Capture the cell that displays the provided text and extract its (X, Y) central coordinate. 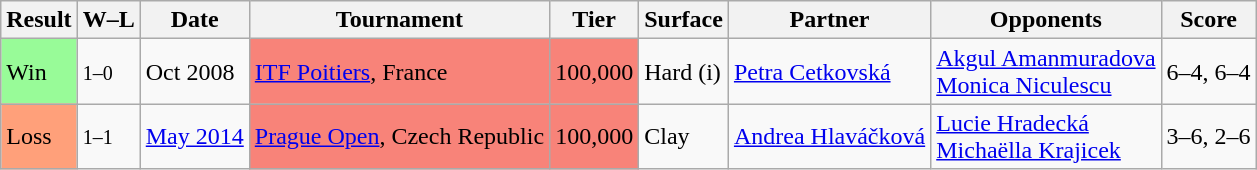
1–0 (108, 72)
Opponents (1046, 20)
Surface (684, 20)
May 2014 (194, 136)
Hard (i) (684, 72)
Loss (39, 136)
Oct 2008 (194, 72)
Result (39, 20)
Petra Cetkovská (829, 72)
Partner (829, 20)
Akgul Amanmuradova Monica Niculescu (1046, 72)
6–4, 6–4 (1208, 72)
1–1 (108, 136)
ITF Poitiers, France (399, 72)
Lucie Hradecká Michaëlla Krajicek (1046, 136)
Date (194, 20)
Prague Open, Czech Republic (399, 136)
W–L (108, 20)
Andrea Hlaváčková (829, 136)
Score (1208, 20)
Tournament (399, 20)
3–6, 2–6 (1208, 136)
Clay (684, 136)
Tier (594, 20)
Win (39, 72)
